Return the [x, y] coordinate for the center point of the cell that contains the specified text.  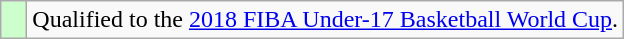
Qualified to the 2018 FIBA Under-17 Basketball World Cup. [326, 20]
